Detect which cell encompasses the target text, then output its [X, Y] center coordinate. 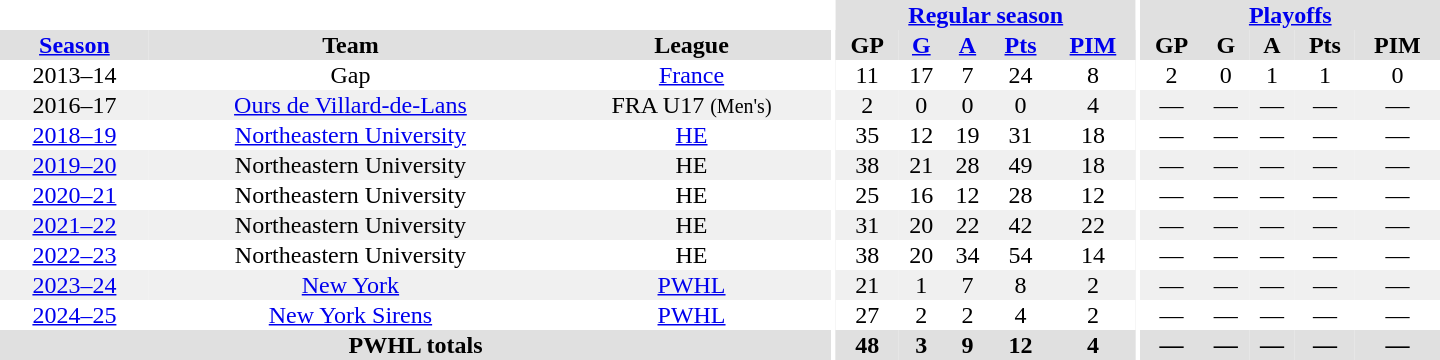
14 [1092, 255]
2021–22 [74, 225]
New York Sirens [350, 315]
Regular season [986, 15]
2018–19 [74, 135]
35 [867, 135]
2019–20 [74, 165]
PWHL totals [416, 345]
2024–25 [74, 315]
Ours de Villard-de-Lans [350, 105]
54 [1021, 255]
Team [350, 45]
2013–14 [74, 75]
27 [867, 315]
3 [921, 345]
19 [967, 135]
34 [967, 255]
Gap [350, 75]
2022–23 [74, 255]
11 [867, 75]
42 [1021, 225]
17 [921, 75]
France [692, 75]
Playoffs [1290, 15]
24 [1021, 75]
49 [1021, 165]
FRA U17 (Men's) [692, 105]
League [692, 45]
Season [74, 45]
2020–21 [74, 195]
New York [350, 285]
16 [921, 195]
9 [967, 345]
2016–17 [74, 105]
48 [867, 345]
25 [867, 195]
2023–24 [74, 285]
